From the cell containing the given text, extract its center point as (X, Y) coordinate. 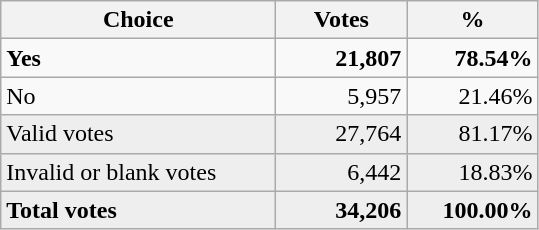
Invalid or blank votes (138, 172)
Choice (138, 20)
Yes (138, 58)
81.17% (472, 134)
27,764 (342, 134)
18.83% (472, 172)
78.54% (472, 58)
6,442 (342, 172)
No (138, 96)
100.00% (472, 210)
Total votes (138, 210)
Valid votes (138, 134)
5,957 (342, 96)
34,206 (342, 210)
21.46% (472, 96)
Votes (342, 20)
21,807 (342, 58)
% (472, 20)
